Determine the [x, y] coordinate at the center of the cell enclosing the given text.  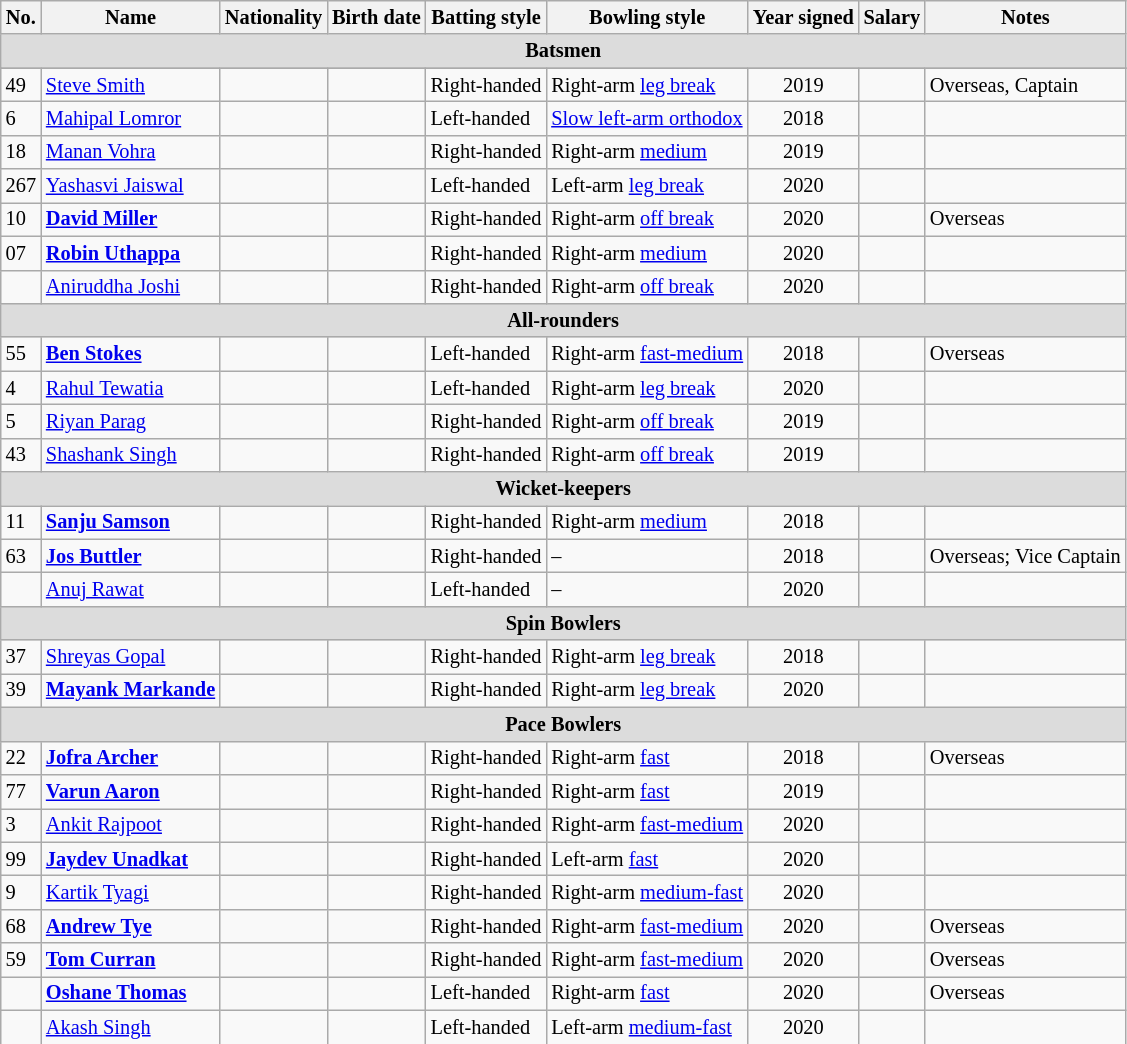
Batting style [486, 17]
59 [21, 960]
Bowling style [647, 17]
Anuj Rawat [130, 589]
Jos Buttler [130, 556]
Akash Singh [130, 1027]
4 [21, 388]
Aniruddha Joshi [130, 287]
David Miller [130, 219]
Varun Aaron [130, 791]
Mahipal Lomror [130, 118]
Overseas; Vice Captain [1026, 556]
37 [21, 657]
6 [21, 118]
3 [21, 825]
77 [21, 791]
07 [21, 253]
Riyan Parag [130, 421]
Slow left-arm orthodox [647, 118]
No. [21, 17]
Right-arm medium-fast [647, 892]
Spin Bowlers [564, 623]
Robin Uthappa [130, 253]
All-rounders [564, 320]
Wicket-keepers [564, 489]
Notes [1026, 17]
9 [21, 892]
39 [21, 690]
Sanju Samson [130, 522]
Left-arm medium-fast [647, 1027]
55 [21, 354]
Mayank Markande [130, 690]
18 [21, 152]
Rahul Tewatia [130, 388]
Yashasvi Jaiswal [130, 186]
Shreyas Gopal [130, 657]
10 [21, 219]
5 [21, 421]
Jaydev Unadkat [130, 859]
68 [21, 926]
Andrew Tye [130, 926]
11 [21, 522]
Tom Curran [130, 960]
Batsmen [564, 51]
99 [21, 859]
Nationality [274, 17]
Ben Stokes [130, 354]
22 [21, 758]
Steve Smith [130, 85]
Kartik Tyagi [130, 892]
Pace Bowlers [564, 724]
49 [21, 85]
Salary [892, 17]
Overseas, Captain [1026, 85]
Shashank Singh [130, 455]
Birth date [376, 17]
43 [21, 455]
Oshane Thomas [130, 993]
267 [21, 186]
Manan Vohra [130, 152]
Left-arm fast [647, 859]
Jofra Archer [130, 758]
Ankit Rajpoot [130, 825]
63 [21, 556]
Left-arm leg break [647, 186]
Name [130, 17]
Year signed [804, 17]
